Pinpoint the cell where the given text exists, returning its [x, y] midpoint coordinate. 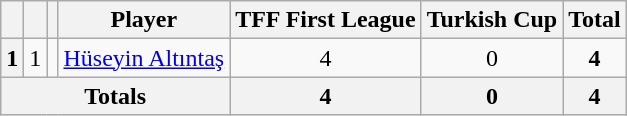
Hüseyin Altıntaş [144, 58]
Turkish Cup [492, 20]
Player [144, 20]
Totals [116, 96]
TFF First League [326, 20]
Total [595, 20]
